Find where the given text appears and provide that cell's center as [X, Y] coordinate. 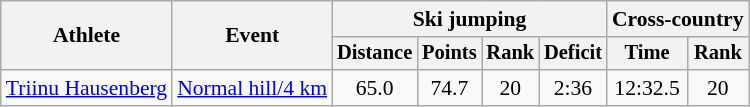
65.0 [374, 88]
2:36 [573, 88]
Distance [374, 54]
Athlete [86, 36]
12:32.5 [647, 88]
Ski jumping [470, 19]
Time [647, 54]
Cross-country [678, 19]
Normal hill/4 km [252, 88]
74.7 [449, 88]
Points [449, 54]
Deficit [573, 54]
Triinu Hausenberg [86, 88]
Event [252, 36]
